Return [x, y] of the center of cell containing provided text 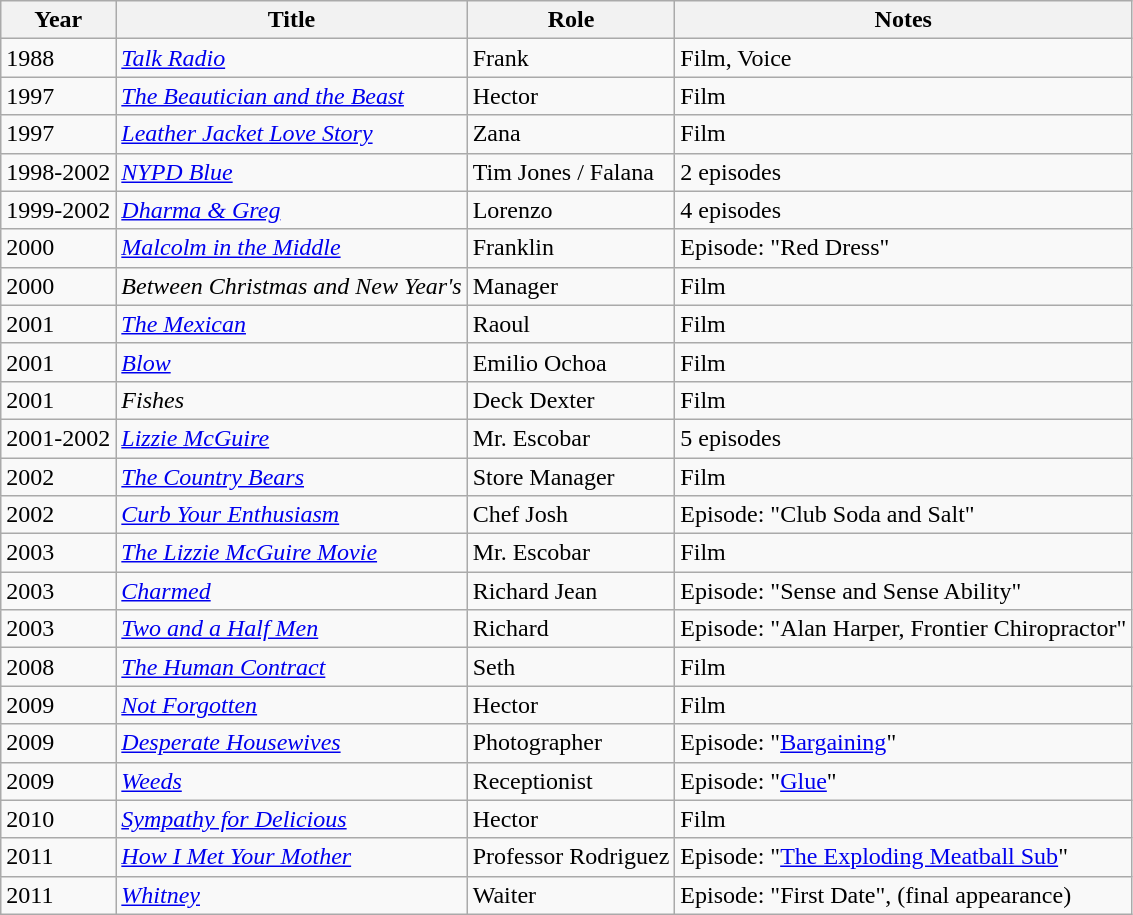
How I Met Your Mother [292, 857]
Store Manager [571, 477]
Richard Jean [571, 591]
Role [571, 20]
Two and a Half Men [292, 629]
Episode: "Glue" [904, 781]
Episode: "Club Soda and Salt" [904, 515]
2010 [58, 819]
Episode: "Sense and Sense Ability" [904, 591]
Seth [571, 667]
Episode: "Red Dress" [904, 248]
Curb Your Enthusiasm [292, 515]
2008 [58, 667]
Dharma & Greg [292, 210]
Film, Voice [904, 58]
Year [58, 20]
Zana [571, 134]
2 episodes [904, 172]
The Country Bears [292, 477]
Episode: "Bargaining" [904, 743]
Receptionist [571, 781]
Manager [571, 286]
Raoul [571, 324]
Blow [292, 362]
4 episodes [904, 210]
1998-2002 [58, 172]
Photographer [571, 743]
Chef Josh [571, 515]
Whitney [292, 895]
Sympathy for Delicious [292, 819]
Fishes [292, 400]
Franklin [571, 248]
Talk Radio [292, 58]
Not Forgotten [292, 705]
Waiter [571, 895]
Professor Rodriguez [571, 857]
5 episodes [904, 438]
The Beautician and the Beast [292, 96]
Lorenzo [571, 210]
Malcolm in the Middle [292, 248]
Weeds [292, 781]
Deck Dexter [571, 400]
1988 [58, 58]
2001-2002 [58, 438]
The Lizzie McGuire Movie [292, 553]
1999-2002 [58, 210]
Lizzie McGuire [292, 438]
The Mexican [292, 324]
Tim Jones / Falana [571, 172]
The Human Contract [292, 667]
Title [292, 20]
Desperate Housewives [292, 743]
NYPD Blue [292, 172]
Episode: "First Date", (final appearance) [904, 895]
Episode: "The Exploding Meatball Sub" [904, 857]
Charmed [292, 591]
Leather Jacket Love Story [292, 134]
Emilio Ochoa [571, 362]
Frank [571, 58]
Notes [904, 20]
Richard [571, 629]
Episode: "Alan Harper, Frontier Chiropractor" [904, 629]
Between Christmas and New Year's [292, 286]
